From the cell containing the given text, extract its center point as (x, y) coordinate. 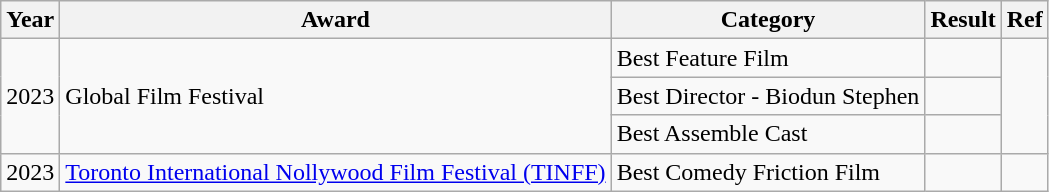
Result (963, 20)
Year (30, 20)
Toronto International Nollywood Film Festival (TINFF) (336, 172)
Best Feature Film (768, 58)
Ref (1024, 20)
Best Assemble Cast (768, 134)
Award (336, 20)
Best Director - Biodun Stephen (768, 96)
Global Film Festival (336, 96)
Category (768, 20)
Best Comedy Friction Film (768, 172)
